Identify which cell holds the provided text, then report its [X, Y] central coordinate. 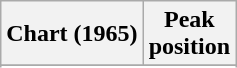
Peak position [189, 34]
Chart (1965) [72, 34]
